Determine the (X, Y) coordinate at the center of the cell enclosing the given text.  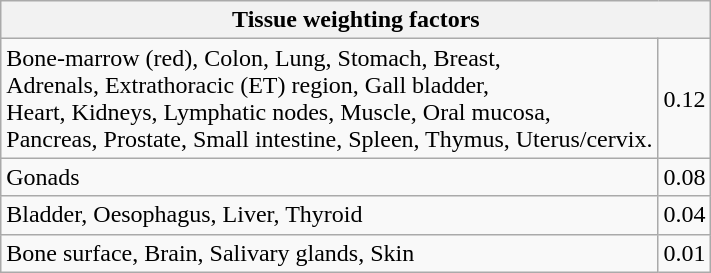
0.01 (684, 253)
0.08 (684, 177)
Bladder, Oesophagus, Liver, Thyroid (330, 215)
0.04 (684, 215)
Gonads (330, 177)
0.12 (684, 98)
Tissue weighting factors (356, 20)
Bone surface, Brain, Salivary glands, Skin (330, 253)
